Return the [x, y] coordinate for the center point of the cell that contains the specified text.  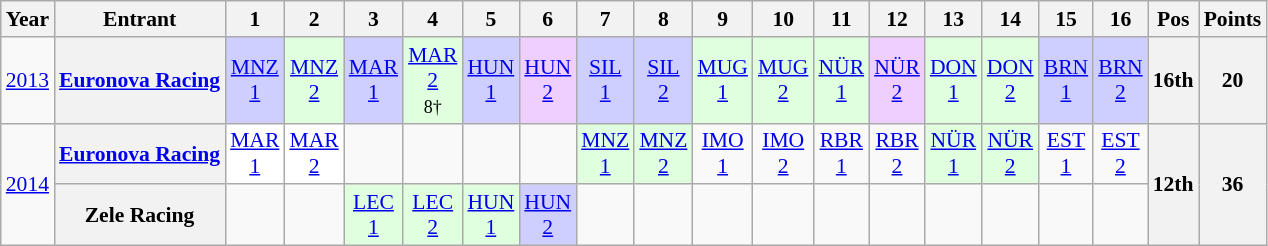
Zele Racing [140, 216]
12th [1174, 184]
MAR28† [432, 80]
LEC2 [432, 216]
SIL1 [605, 80]
RBR1 [841, 154]
BRN2 [1120, 80]
2013 [28, 80]
Year [28, 19]
20 [1233, 80]
1 [254, 19]
10 [784, 19]
SIL2 [663, 80]
MUG2 [784, 80]
Points [1233, 19]
RBR2 [897, 154]
IMO2 [784, 154]
12 [897, 19]
2 [314, 19]
EST2 [1120, 154]
MAR2 [314, 154]
15 [1066, 19]
7 [605, 19]
5 [490, 19]
13 [954, 19]
11 [841, 19]
3 [374, 19]
IMO1 [722, 154]
MUG1 [722, 80]
14 [1010, 19]
DON2 [1010, 80]
16 [1120, 19]
4 [432, 19]
8 [663, 19]
BRN1 [1066, 80]
9 [722, 19]
16th [1174, 80]
2014 [28, 184]
Pos [1174, 19]
36 [1233, 184]
6 [548, 19]
EST1 [1066, 154]
Entrant [140, 19]
DON1 [954, 80]
LEC1 [374, 216]
